Determine the (x, y) coordinate at the center of the cell enclosing the given text.  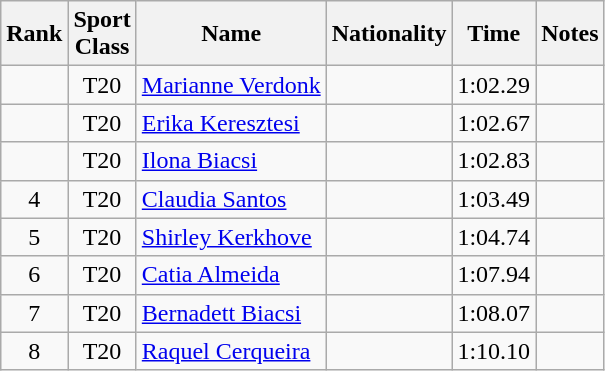
5 (34, 237)
4 (34, 199)
Shirley Kerkhove (231, 237)
Raquel Cerqueira (231, 351)
1:10.10 (494, 351)
8 (34, 351)
1:08.07 (494, 313)
Erika Keresztesi (231, 123)
1:02.29 (494, 85)
Catia Almeida (231, 275)
Marianne Verdonk (231, 85)
Bernadett Biacsi (231, 313)
Name (231, 34)
Nationality (389, 34)
1:03.49 (494, 199)
1:04.74 (494, 237)
7 (34, 313)
1:02.83 (494, 161)
1:07.94 (494, 275)
Rank (34, 34)
SportClass (102, 34)
Claudia Santos (231, 199)
Notes (570, 34)
Ilona Biacsi (231, 161)
6 (34, 275)
Time (494, 34)
1:02.67 (494, 123)
